Pinpoint the cell where the given text exists, returning its (X, Y) midpoint coordinate. 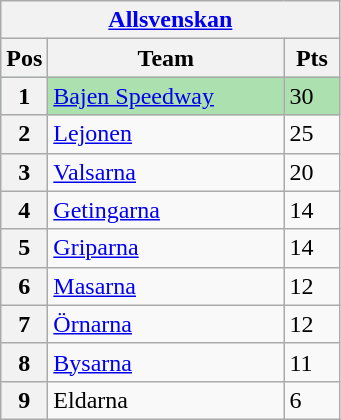
Örnarna (166, 324)
Pos (24, 58)
Masarna (166, 286)
9 (24, 400)
Eldarna (166, 400)
5 (24, 248)
2 (24, 134)
Getingarna (166, 210)
Pts (312, 58)
Bysarna (166, 362)
8 (24, 362)
Griparna (166, 248)
1 (24, 96)
Allsvenskan (170, 20)
20 (312, 172)
Bajen Speedway (166, 96)
Lejonen (166, 134)
Valsarna (166, 172)
4 (24, 210)
7 (24, 324)
11 (312, 362)
Team (166, 58)
30 (312, 96)
3 (24, 172)
25 (312, 134)
